Return (X, Y) of the center of cell containing provided text 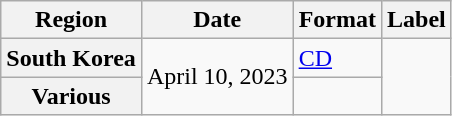
Region (72, 20)
Date (217, 20)
April 10, 2023 (217, 77)
Format (337, 20)
South Korea (72, 58)
CD (337, 58)
Label (416, 20)
Various (72, 96)
